Return the (X, Y) coordinate for the center point of the cell that contains the specified text.  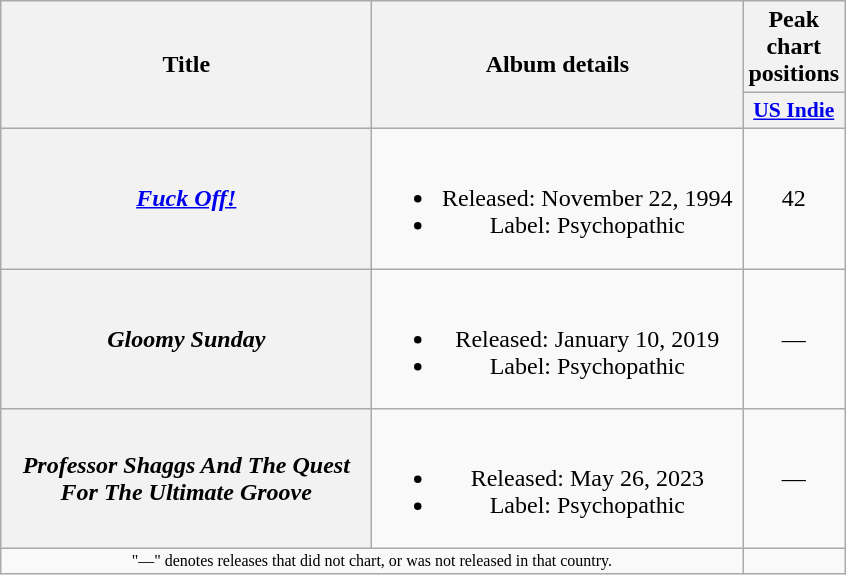
Album details (558, 65)
Professor Shaggs And The Quest For The Ultimate Groove (186, 479)
Released: January 10, 2019Label: Psychopathic (558, 338)
Released: May 26, 2023Label: Psychopathic (558, 479)
Released: November 22, 1994Label: Psychopathic (558, 198)
Fuck Off! (186, 198)
42 (794, 198)
Title (186, 65)
"—" denotes releases that did not chart, or was not released in that country. (372, 561)
US Indie (794, 111)
Gloomy Sunday (186, 338)
Peak chart positions (794, 47)
